Provide the [x, y] coordinate of the cell's center where the given text is located.  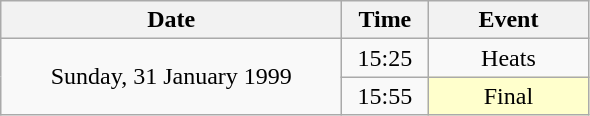
Date [172, 20]
Event [508, 20]
15:25 [385, 58]
Time [385, 20]
Final [508, 96]
Heats [508, 58]
Sunday, 31 January 1999 [172, 77]
15:55 [385, 96]
